Pinpoint the cell where the given text exists, returning its [X, Y] midpoint coordinate. 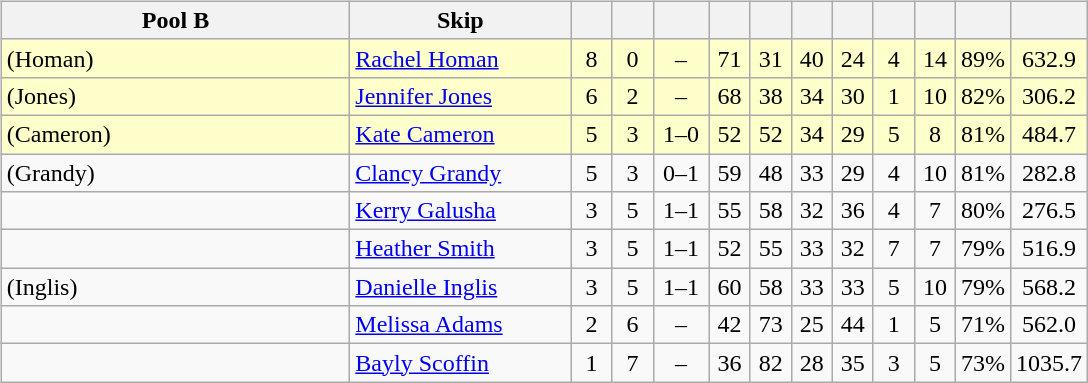
Heather Smith [460, 249]
38 [770, 96]
59 [730, 173]
306.2 [1048, 96]
82 [770, 363]
632.9 [1048, 58]
(Homan) [176, 58]
82% [982, 96]
276.5 [1048, 211]
68 [730, 96]
40 [812, 58]
14 [934, 58]
35 [852, 363]
Kerry Galusha [460, 211]
31 [770, 58]
Bayly Scoffin [460, 363]
73% [982, 363]
Pool B [176, 20]
42 [730, 325]
Skip [460, 20]
28 [812, 363]
60 [730, 287]
(Jones) [176, 96]
0–1 [681, 173]
0 [632, 58]
71% [982, 325]
Jennifer Jones [460, 96]
516.9 [1048, 249]
1–0 [681, 134]
Melissa Adams [460, 325]
Clancy Grandy [460, 173]
(Grandy) [176, 173]
24 [852, 58]
1035.7 [1048, 363]
73 [770, 325]
25 [812, 325]
282.8 [1048, 173]
44 [852, 325]
(Inglis) [176, 287]
Kate Cameron [460, 134]
568.2 [1048, 287]
Rachel Homan [460, 58]
80% [982, 211]
Danielle Inglis [460, 287]
484.7 [1048, 134]
30 [852, 96]
71 [730, 58]
48 [770, 173]
(Cameron) [176, 134]
562.0 [1048, 325]
89% [982, 58]
